Search for the cell housing the specified text and yield its (X, Y) center coordinate. 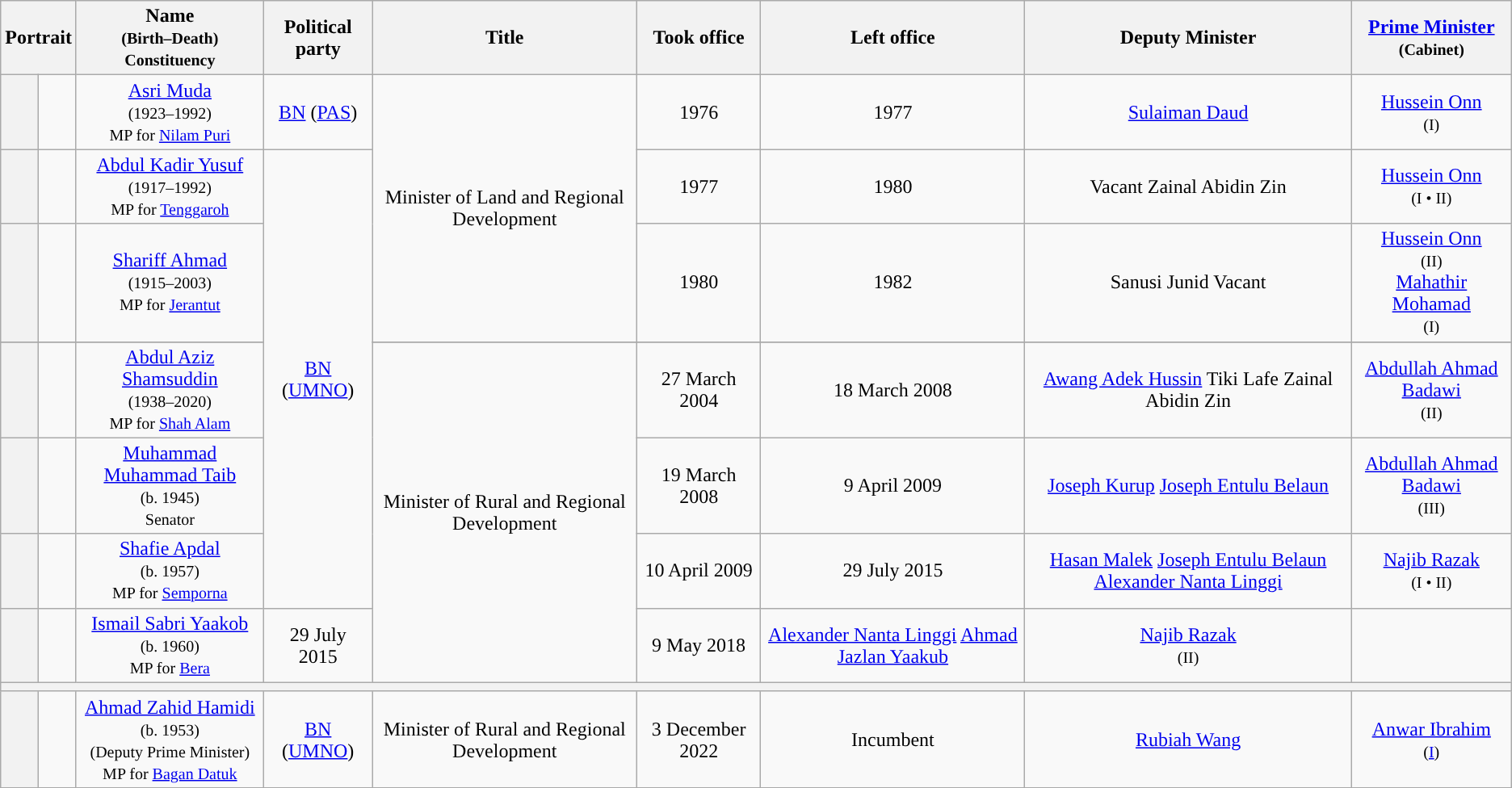
Portrait (39, 38)
9 May 2018 (699, 645)
Ahmad Zahid Hamidi(b. 1953)(Deputy Prime Minister)MP for Bagan Datuk (170, 740)
Left office (893, 38)
Najib Razak(I • II) (1431, 571)
Hussein Onn(I) (1431, 112)
Shariff Ahmad(1915–2003)MP for Jerantut (170, 283)
Sanusi Junid Vacant (1188, 283)
Incumbent (893, 740)
Political party (318, 38)
Asri Muda(1923–1992)MP for Nilam Puri (170, 112)
Hussein Onn(I • II) (1431, 187)
Name(Birth–Death)Constituency (170, 38)
Anwar Ibrahim(I) (1431, 740)
Shafie Apdal(b. 1957)MP for Semporna (170, 571)
19 March 2008 (699, 486)
27 March 2004 (699, 389)
Abdullah Ahmad Badawi(III) (1431, 486)
Alexander Nanta Linggi Ahmad Jazlan Yaakub (893, 645)
Joseph Kurup Joseph Entulu Belaun (1188, 486)
Minister of Land and Regional Development (504, 208)
10 April 2009 (699, 571)
Vacant Zainal Abidin Zin (1188, 187)
Ismail Sabri Yaakob(b. 1960)MP for Bera (170, 645)
BN (PAS) (318, 112)
Hussein Onn(II)Mahathir Mohamad(I) (1431, 283)
Rubiah Wang (1188, 740)
1982 (893, 283)
9 April 2009 (893, 486)
Prime Minister(Cabinet) (1431, 38)
Muhammad Muhammad Taib(b. 1945)Senator (170, 486)
1976 (699, 112)
Took office (699, 38)
Awang Adek Hussin Tiki Lafe Zainal Abidin Zin (1188, 389)
Deputy Minister (1188, 38)
Sulaiman Daud (1188, 112)
Najib Razak(II) (1188, 645)
Hasan Malek Joseph Entulu Belaun Alexander Nanta Linggi (1188, 571)
Abdul Kadir Yusuf(1917–1992)MP for Tenggaroh (170, 187)
3 December 2022 (699, 740)
Abdul Aziz Shamsuddin(1938–2020)MP for Shah Alam (170, 389)
Abdullah Ahmad Badawi(II) (1431, 389)
Title (504, 38)
18 March 2008 (893, 389)
